Pinpoint the cell where the given text exists, returning its [x, y] midpoint coordinate. 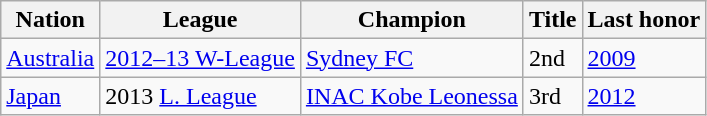
2012–13 W-League [200, 58]
2012 [644, 96]
2013 L. League [200, 96]
Champion [412, 20]
INAC Kobe Leonessa [412, 96]
Australia [50, 58]
Title [552, 20]
League [200, 20]
Japan [50, 96]
2009 [644, 58]
2nd [552, 58]
Last honor [644, 20]
3rd [552, 96]
Nation [50, 20]
Sydney FC [412, 58]
